Provide the [X, Y] coordinate of the cell's center where the given text is located.  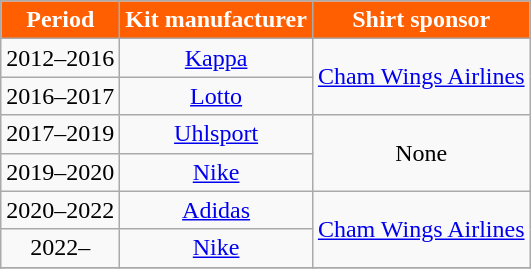
Lotto [216, 96]
2019–2020 [60, 172]
Adidas [216, 210]
2020–2022 [60, 210]
None [421, 153]
2016–2017 [60, 96]
Kit manufacturer [216, 20]
2017–2019 [60, 134]
2022– [60, 248]
Uhlsport [216, 134]
Kappa [216, 58]
2012–2016 [60, 58]
Period [60, 20]
Shirt sponsor [421, 20]
